Search for the cell housing the specified text and yield its [X, Y] center coordinate. 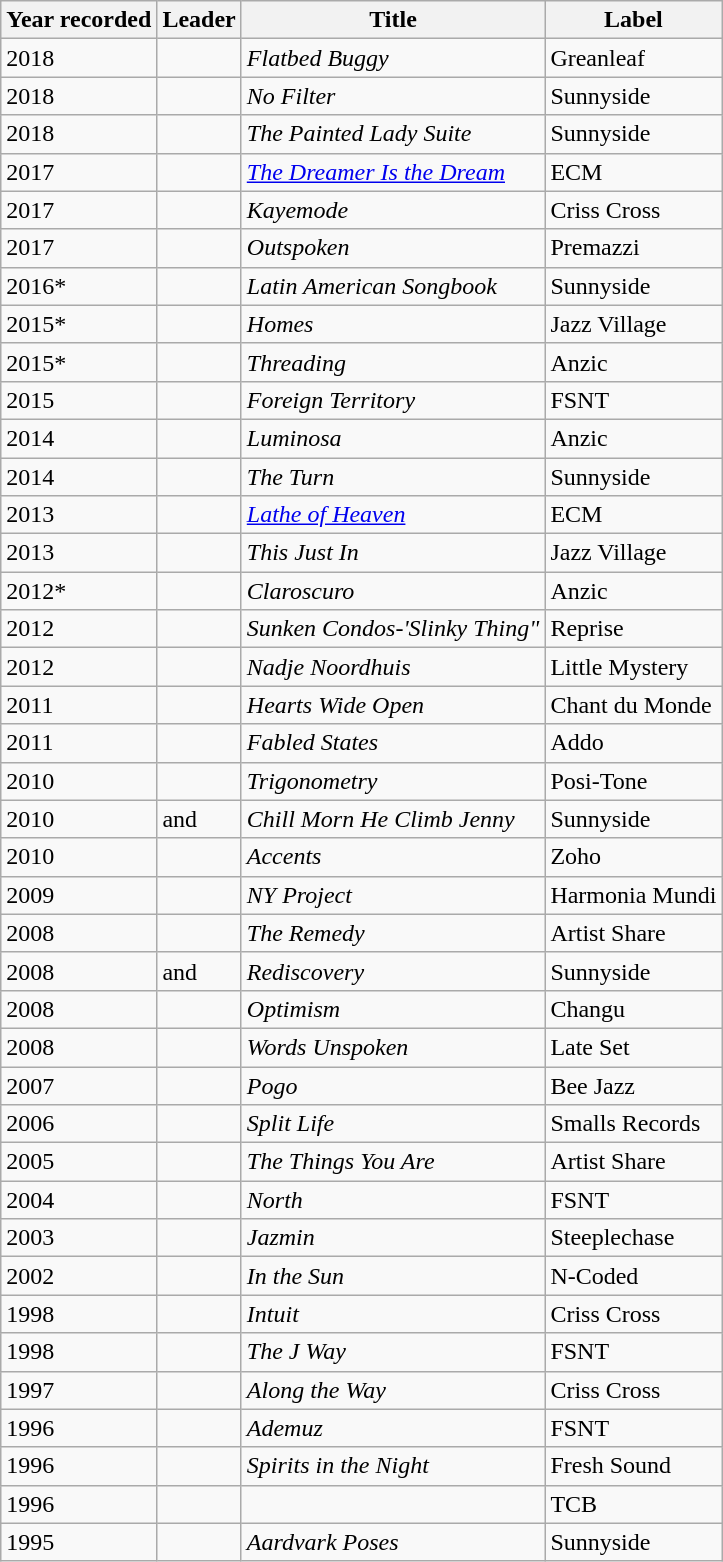
Trigonometry [393, 781]
Flatbed Buggy [393, 58]
Jazmin [393, 1238]
Split Life [393, 1124]
In the Sun [393, 1276]
Fabled States [393, 743]
Intuit [393, 1314]
2004 [79, 1200]
Chant du Monde [634, 705]
2012* [79, 591]
Reprise [634, 629]
2003 [79, 1238]
2007 [79, 1085]
The J Way [393, 1352]
Lathe of Heaven [393, 515]
Chill Morn He Climb Jenny [393, 819]
Label [634, 20]
Rediscovery [393, 971]
Spirits in the Night [393, 1466]
Foreign Territory [393, 400]
Little Mystery [634, 667]
2009 [79, 895]
TCB [634, 1504]
Pogo [393, 1085]
2016* [79, 286]
This Just In [393, 553]
The Things You Are [393, 1162]
Claroscuro [393, 591]
Aardvark Poses [393, 1542]
The Painted Lady Suite [393, 134]
Optimism [393, 1009]
The Remedy [393, 933]
Kayemode [393, 210]
NY Project [393, 895]
Bee Jazz [634, 1085]
The Turn [393, 477]
Luminosa [393, 438]
Words Unspoken [393, 1047]
2006 [79, 1124]
Changu [634, 1009]
The Dreamer Is the Dream [393, 172]
Premazzi [634, 248]
Posi-Tone [634, 781]
Threading [393, 362]
North [393, 1200]
N-Coded [634, 1276]
Sunken Condos-'Slinky Thing" [393, 629]
1997 [79, 1390]
2002 [79, 1276]
Greanleaf [634, 58]
Nadje Noordhuis [393, 667]
Homes [393, 324]
Harmonia Mundi [634, 895]
Smalls Records [634, 1124]
Late Set [634, 1047]
Hearts Wide Open [393, 705]
2005 [79, 1162]
Outspoken [393, 248]
No Filter [393, 96]
Latin American Songbook [393, 286]
1995 [79, 1542]
Ademuz [393, 1428]
Along the Way [393, 1390]
Title [393, 20]
Zoho [634, 857]
Accents [393, 857]
Addo [634, 743]
Steeplechase [634, 1238]
Leader [199, 20]
2015 [79, 400]
Fresh Sound [634, 1466]
Year recorded [79, 20]
